Determine the (X, Y) coordinate at the center of the cell enclosing the given text.  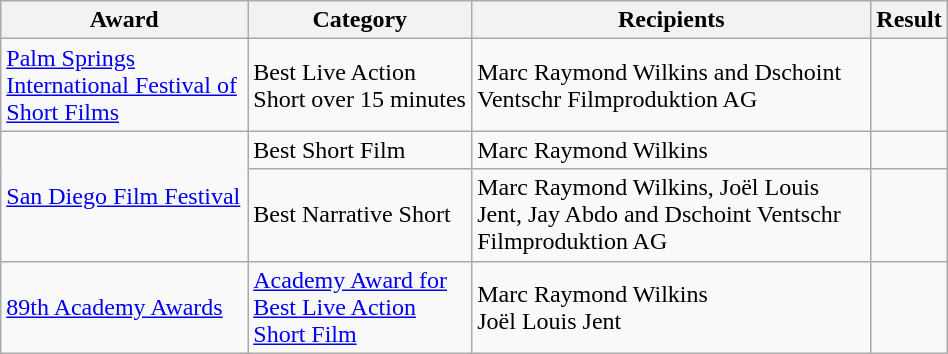
Marc Raymond Wilkins (672, 150)
Best Narrative Short (360, 215)
Marc Raymond Wilkins, Joël Louis Jent, Jay Abdo and Dschoint Ventschr Filmproduktion AG (672, 215)
Recipients (672, 20)
Academy Award for Best Live Action Short Film (360, 307)
Marc Raymond WilkinsJoël Louis Jent (672, 307)
Marc Raymond Wilkins and Dschoint Ventschr Filmproduktion AG (672, 85)
Best Short Film (360, 150)
San Diego Film Festival (124, 196)
89th Academy Awards (124, 307)
Palm Springs International Festival of Short Films (124, 85)
Category (360, 20)
Award (124, 20)
Best Live Action Short over 15 minutes (360, 85)
Result (909, 20)
